Identify which cell holds the provided text, then report its [X, Y] central coordinate. 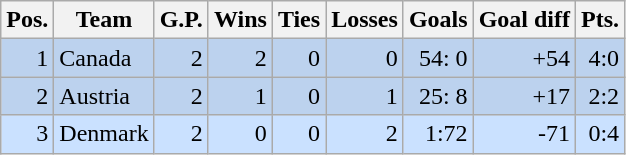
Denmark [104, 134]
2:2 [600, 96]
Goals [438, 20]
Pts. [600, 20]
Losses [365, 20]
+17 [524, 96]
0:4 [600, 134]
Ties [298, 20]
-71 [524, 134]
54: 0 [438, 58]
Canada [104, 58]
Wins [240, 20]
4:0 [600, 58]
3 [28, 134]
Austria [104, 96]
Goal diff [524, 20]
25: 8 [438, 96]
+54 [524, 58]
Team [104, 20]
G.P. [181, 20]
1:72 [438, 134]
Pos. [28, 20]
